Output the [X, Y] coordinate of the center of the cell containing the given text.  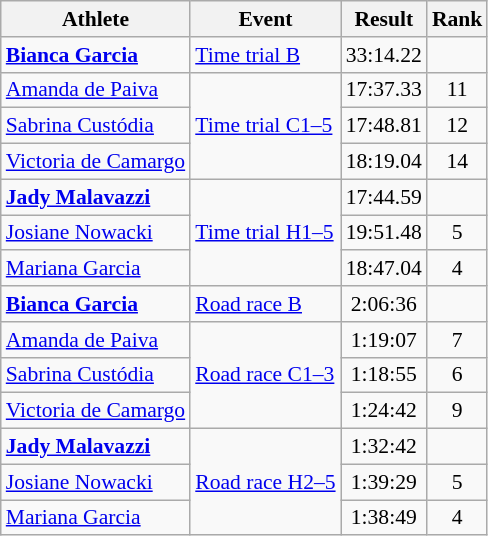
Athlete [96, 19]
Road race C1–3 [265, 376]
7 [458, 340]
Event [265, 19]
12 [458, 126]
6 [458, 375]
19:51.48 [384, 233]
9 [458, 411]
17:48.81 [384, 126]
33:14.22 [384, 55]
14 [458, 162]
Time trial C1–5 [265, 126]
1:39:29 [384, 482]
Rank [458, 19]
18:19.04 [384, 162]
2:06:36 [384, 304]
Road race H2–5 [265, 482]
17:37.33 [384, 90]
11 [458, 90]
1:32:42 [384, 447]
18:47.04 [384, 269]
Result [384, 19]
1:24:42 [384, 411]
Time trial B [265, 55]
Time trial H1–5 [265, 232]
17:44.59 [384, 197]
1:19:07 [384, 340]
Road race B [265, 304]
1:18:55 [384, 375]
1:38:49 [384, 518]
